Capture the cell that displays the provided text and extract its (x, y) central coordinate. 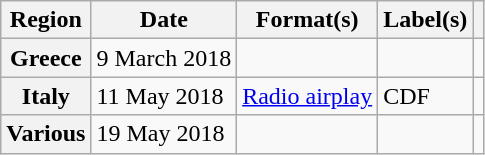
Radio airplay (308, 96)
Date (164, 20)
11 May 2018 (164, 96)
19 May 2018 (164, 134)
Various (46, 134)
Italy (46, 96)
Greece (46, 58)
Label(s) (426, 20)
9 March 2018 (164, 58)
Format(s) (308, 20)
Region (46, 20)
CDF (426, 96)
